For the text-containing cell, return its midpoint in [x, y] coordinate format. 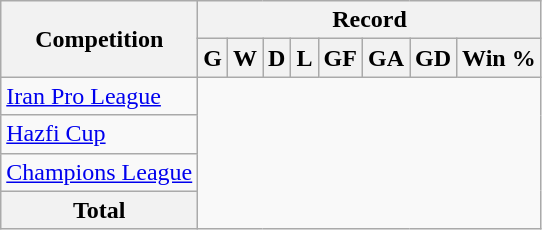
W [246, 58]
Hazfi Cup [100, 134]
D [277, 58]
GA [386, 58]
Total [100, 210]
Record [370, 20]
GD [434, 58]
Champions League [100, 172]
Competition [100, 39]
Iran Pro League [100, 96]
Win % [500, 58]
G [213, 58]
L [304, 58]
GF [340, 58]
